Detect which cell encompasses the target text, then output its (x, y) center coordinate. 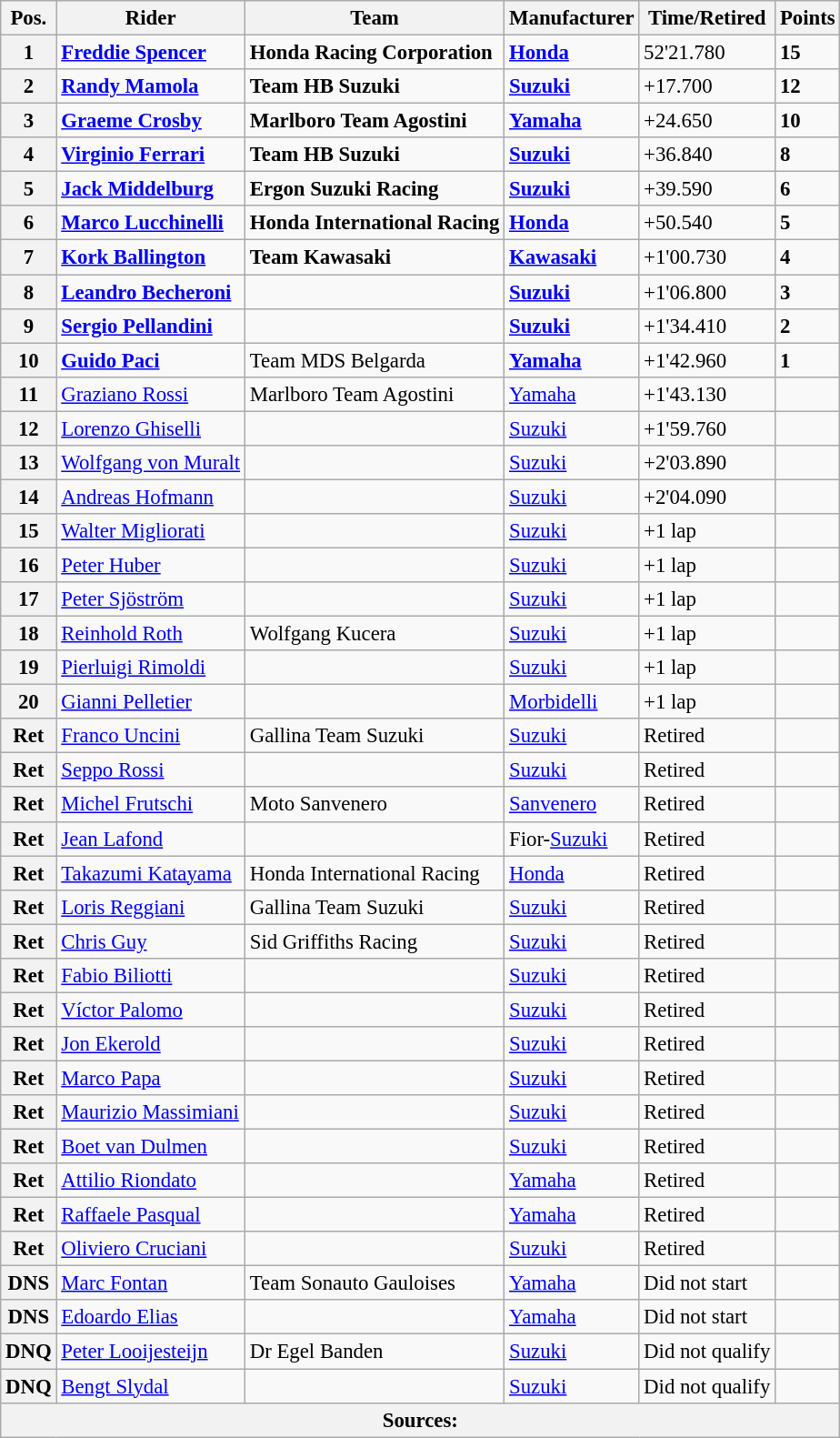
Points (807, 18)
Gianni Pelletier (151, 702)
Manufacturer (572, 18)
Guido Paci (151, 360)
Marco Papa (151, 1078)
Pierluigi Rimoldi (151, 668)
16 (29, 565)
Jon Ekerold (151, 1044)
+50.540 (707, 223)
+1'42.960 (707, 360)
+17.700 (707, 86)
+1'06.800 (707, 292)
Takazumi Katayama (151, 873)
Freddie Spencer (151, 53)
+39.590 (707, 189)
Leandro Becheroni (151, 292)
Team Kawasaki (375, 257)
Loris Reggiani (151, 907)
Jack Middelburg (151, 189)
Randy Mamola (151, 86)
14 (29, 497)
Sid Griffiths Racing (375, 941)
+1'59.760 (707, 428)
Graeme Crosby (151, 121)
+24.650 (707, 121)
Dr Egel Banden (375, 1352)
Wolfgang von Muralt (151, 463)
20 (29, 702)
Wolfgang Kucera (375, 634)
Ergon Suzuki Racing (375, 189)
Jean Lafond (151, 839)
Oliviero Cruciani (151, 1249)
Kork Ballington (151, 257)
Fabio Biliotti (151, 976)
Boet van Dulmen (151, 1147)
Bengt Slydal (151, 1386)
Team MDS Belgarda (375, 360)
Reinhold Roth (151, 634)
+1'43.130 (707, 394)
Kawasaki (572, 257)
Team (375, 18)
Raffaele Pasqual (151, 1215)
Attilio Riondato (151, 1181)
Virginio Ferrari (151, 155)
Pos. (29, 18)
Team Sonauto Gauloises (375, 1283)
7 (29, 257)
+36.840 (707, 155)
Sources: (420, 1420)
Franco Uncini (151, 736)
Sergio Pellandini (151, 326)
Andreas Hofmann (151, 497)
Peter Huber (151, 565)
52'21.780 (707, 53)
Morbidelli (572, 702)
Edoardo Elias (151, 1318)
+1'00.730 (707, 257)
18 (29, 634)
Peter Looijesteijn (151, 1352)
Time/Retired (707, 18)
Fior-Suzuki (572, 839)
13 (29, 463)
11 (29, 394)
Honda Racing Corporation (375, 53)
9 (29, 326)
Víctor Palomo (151, 1010)
Lorenzo Ghiselli (151, 428)
Maurizio Massimiani (151, 1112)
17 (29, 599)
Sanvenero (572, 805)
+1'34.410 (707, 326)
Peter Sjöström (151, 599)
Moto Sanvenero (375, 805)
+2'03.890 (707, 463)
Graziano Rossi (151, 394)
Marc Fontan (151, 1283)
Walter Migliorati (151, 531)
Michel Frutschi (151, 805)
Marco Lucchinelli (151, 223)
Rider (151, 18)
+2'04.090 (707, 497)
19 (29, 668)
Seppo Rossi (151, 770)
Chris Guy (151, 941)
